Search for the cell housing the specified text and yield its (X, Y) center coordinate. 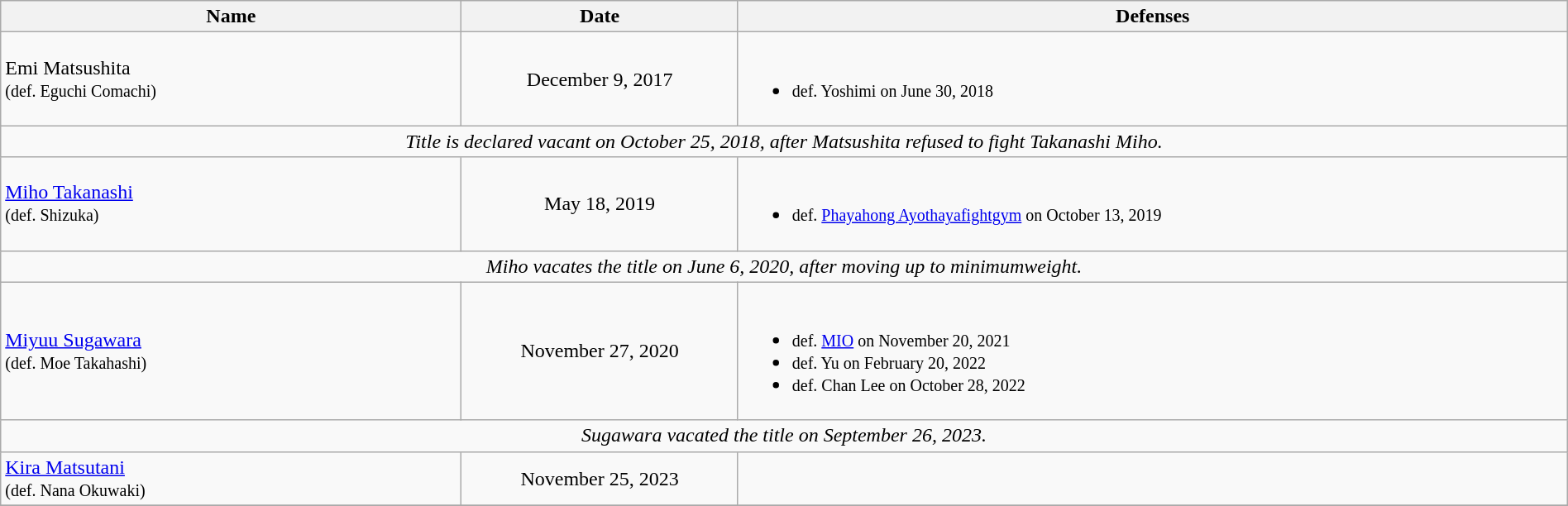
Date (600, 17)
Kira Matsutani (def. Nana Okuwaki) (232, 478)
def. MIO on November 20, 2021def. Yu on February 20, 2022def. Chan Lee on October 28, 2022 (1153, 351)
Name (232, 17)
December 9, 2017 (600, 79)
Sugawara vacated the title on September 26, 2023. (784, 436)
November 27, 2020 (600, 351)
May 18, 2019 (600, 203)
Defenses (1153, 17)
def. Yoshimi on June 30, 2018 (1153, 79)
Miho vacates the title on June 6, 2020, after moving up to minimumweight. (784, 266)
Emi Matsushita (def. Eguchi Comachi) (232, 79)
November 25, 2023 (600, 478)
Miyuu Sugawara (def. Moe Takahashi) (232, 351)
def. Phayahong Ayothayafightgym on October 13, 2019 (1153, 203)
Miho Takanashi (def. Shizuka) (232, 203)
Title is declared vacant on October 25, 2018, after Matsushita refused to fight Takanashi Miho. (784, 141)
